Locate the cell with the specified text and output its [X, Y] center coordinate. 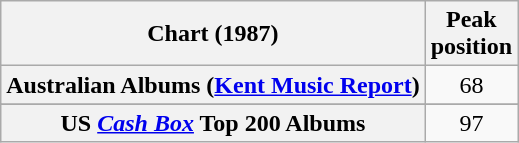
97 [471, 123]
Peakposition [471, 34]
US Cash Box Top 200 Albums [213, 123]
68 [471, 85]
Australian Albums (Kent Music Report) [213, 85]
Chart (1987) [213, 34]
